For the text-containing cell, return its midpoint in (x, y) coordinate format. 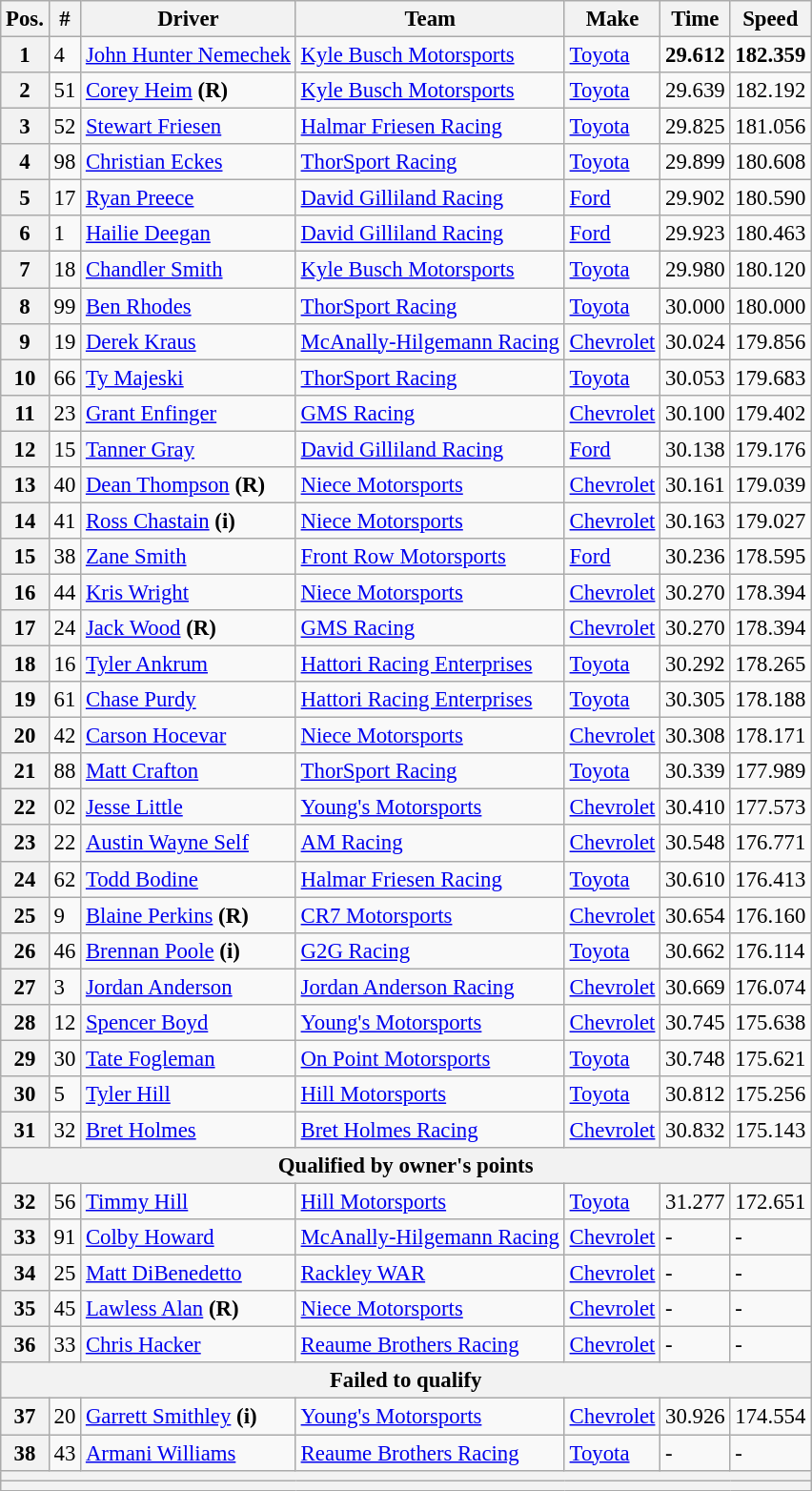
02 (65, 807)
180.590 (770, 198)
Rackley WAR (430, 1274)
29.639 (696, 91)
Dean Thompson (R) (189, 485)
Speed (770, 19)
Derek Kraus (189, 341)
Tyler Ankrum (189, 664)
36 (25, 1345)
40 (65, 485)
29 (25, 1058)
26 (25, 950)
7 (25, 270)
Chandler Smith (189, 270)
30.305 (696, 700)
Christian Eckes (189, 162)
30.745 (696, 1023)
11 (25, 413)
Bret Holmes (189, 1130)
Corey Heim (R) (189, 91)
14 (25, 521)
180.120 (770, 270)
Jesse Little (189, 807)
177.989 (770, 771)
180.608 (770, 162)
30.610 (696, 879)
On Point Motorsports (430, 1058)
Zane Smith (189, 557)
Time (696, 19)
Ty Majeski (189, 378)
30.053 (696, 378)
172.651 (770, 1202)
45 (65, 1309)
8 (25, 306)
# (65, 19)
62 (65, 879)
30.000 (696, 306)
37 (25, 1417)
52 (65, 127)
176.160 (770, 915)
Carson Hocevar (189, 736)
Jack Wood (R) (189, 628)
30.548 (696, 844)
27 (25, 987)
Grant Enfinger (189, 413)
175.638 (770, 1023)
30.161 (696, 485)
30.832 (696, 1130)
10 (25, 378)
Chase Purdy (189, 700)
182.192 (770, 91)
Armani Williams (189, 1453)
Qualified by owner's points (406, 1166)
30.662 (696, 950)
John Hunter Nemechek (189, 55)
Front Row Motorsports (430, 557)
29.923 (696, 234)
99 (65, 306)
30.339 (696, 771)
179.402 (770, 413)
Jordan Anderson (189, 987)
Tyler Hill (189, 1094)
G2G Racing (430, 950)
61 (65, 700)
Lawless Alan (R) (189, 1309)
91 (65, 1237)
Spencer Boyd (189, 1023)
175.143 (770, 1130)
30.163 (696, 521)
30.292 (696, 664)
Matt Crafton (189, 771)
29.612 (696, 55)
179.683 (770, 378)
176.413 (770, 879)
Chris Hacker (189, 1345)
Stewart Friesen (189, 127)
Failed to qualify (406, 1381)
30.138 (696, 449)
CR7 Motorsports (430, 915)
46 (65, 950)
13 (25, 485)
30.024 (696, 341)
43 (65, 1453)
Hailie Deegan (189, 234)
29.980 (696, 270)
2 (25, 91)
28 (25, 1023)
30.812 (696, 1094)
35 (25, 1309)
175.256 (770, 1094)
176.074 (770, 987)
98 (65, 162)
176.114 (770, 950)
34 (25, 1274)
179.176 (770, 449)
177.573 (770, 807)
51 (65, 91)
181.056 (770, 127)
30.100 (696, 413)
Matt DiBenedetto (189, 1274)
Austin Wayne Self (189, 844)
42 (65, 736)
21 (25, 771)
Tanner Gray (189, 449)
30.308 (696, 736)
180.000 (770, 306)
Blaine Perkins (R) (189, 915)
Colby Howard (189, 1237)
174.554 (770, 1417)
Garrett Smithley (i) (189, 1417)
Bret Holmes Racing (430, 1130)
179.027 (770, 521)
Timmy Hill (189, 1202)
44 (65, 592)
Tate Fogleman (189, 1058)
Todd Bodine (189, 879)
30.669 (696, 987)
176.771 (770, 844)
Ryan Preece (189, 198)
30.236 (696, 557)
41 (65, 521)
178.188 (770, 700)
178.171 (770, 736)
175.621 (770, 1058)
Pos. (25, 19)
Jordan Anderson Racing (430, 987)
Team (430, 19)
29.902 (696, 198)
56 (65, 1202)
30.654 (696, 915)
179.039 (770, 485)
182.359 (770, 55)
30.748 (696, 1058)
Make (612, 19)
178.265 (770, 664)
AM Racing (430, 844)
Driver (189, 19)
Brennan Poole (i) (189, 950)
29.899 (696, 162)
30.410 (696, 807)
179.856 (770, 341)
178.595 (770, 557)
30.926 (696, 1417)
6 (25, 234)
Ben Rhodes (189, 306)
88 (65, 771)
Kris Wright (189, 592)
29.825 (696, 127)
180.463 (770, 234)
Ross Chastain (i) (189, 521)
31 (25, 1130)
66 (65, 378)
31.277 (696, 1202)
